Locate the cell with the specified text and output its (x, y) center coordinate. 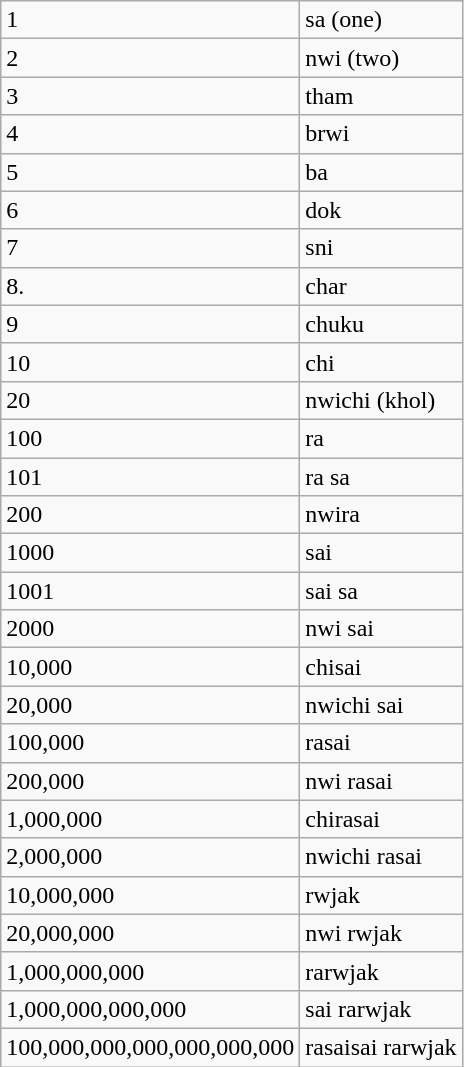
ra sa (381, 477)
2,000,000 (150, 857)
ra (381, 438)
1,000,000 (150, 819)
10,000 (150, 667)
rarwjak (381, 971)
sa (one) (381, 20)
7 (150, 248)
5 (150, 172)
rasaisai rarwjak (381, 1047)
3 (150, 96)
chi (381, 362)
8. (150, 286)
nwira (381, 515)
sai sa (381, 591)
1000 (150, 553)
20,000 (150, 705)
nwi (two) (381, 58)
tham (381, 96)
chuku (381, 324)
200,000 (150, 781)
10,000,000 (150, 895)
20 (150, 400)
nwichi sai (381, 705)
2000 (150, 629)
6 (150, 210)
200 (150, 515)
dok (381, 210)
nwi rwjak (381, 933)
4 (150, 134)
1,000,000,000 (150, 971)
1001 (150, 591)
brwi (381, 134)
9 (150, 324)
nwichi (khol) (381, 400)
2 (150, 58)
sai rarwjak (381, 1009)
rasai (381, 743)
rwjak (381, 895)
sai (381, 553)
chirasai (381, 819)
100,000 (150, 743)
101 (150, 477)
1 (150, 20)
20,000,000 (150, 933)
char (381, 286)
1,000,000,000,000 (150, 1009)
100,000,000,000,000,000,000 (150, 1047)
nwichi rasai (381, 857)
100 (150, 438)
nwi rasai (381, 781)
chisai (381, 667)
sni (381, 248)
ba (381, 172)
nwi sai (381, 629)
10 (150, 362)
